From the cell containing the given text, extract its center point as (X, Y) coordinate. 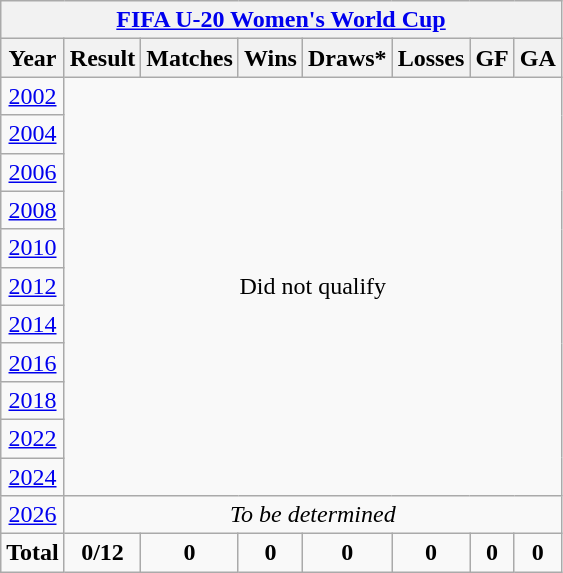
2022 (33, 438)
Year (33, 58)
GA (538, 58)
FIFA U-20 Women's World Cup (282, 20)
2026 (33, 515)
Did not qualify (312, 286)
2024 (33, 477)
Matches (190, 58)
Losses (431, 58)
2012 (33, 286)
Wins (270, 58)
2006 (33, 172)
GF (492, 58)
Total (33, 553)
Result (102, 58)
To be determined (312, 515)
2004 (33, 134)
2016 (33, 362)
2010 (33, 248)
2014 (33, 324)
2018 (33, 400)
2002 (33, 96)
2008 (33, 210)
0/12 (102, 553)
Draws* (347, 58)
